For the text-containing cell, return its midpoint in [X, Y] coordinate format. 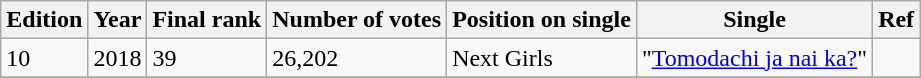
10 [44, 58]
Position on single [542, 20]
Ref [896, 20]
"Tomodachi ja nai ka?" [754, 58]
26,202 [357, 58]
Edition [44, 20]
Number of votes [357, 20]
Next Girls [542, 58]
Final rank [207, 20]
Year [118, 20]
Single [754, 20]
2018 [118, 58]
39 [207, 58]
